Search for the cell housing the specified text and yield its [X, Y] center coordinate. 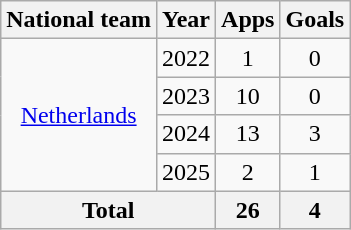
Netherlands [79, 115]
Goals [315, 20]
Total [108, 210]
2 [248, 172]
2024 [186, 134]
2022 [186, 58]
4 [315, 210]
Apps [248, 20]
10 [248, 96]
Year [186, 20]
26 [248, 210]
13 [248, 134]
2025 [186, 172]
2023 [186, 96]
National team [79, 20]
3 [315, 134]
